From the cell containing the given text, extract its center point as [x, y] coordinate. 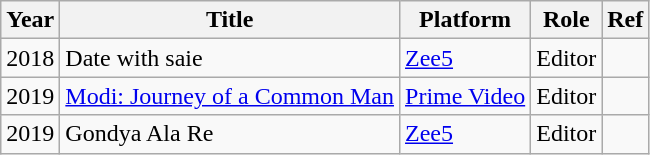
Year [30, 20]
2018 [30, 58]
Platform [466, 20]
Date with saie [230, 58]
Ref [626, 20]
Role [566, 20]
Modi: Journey of a Common Man [230, 96]
Prime Video [466, 96]
Title [230, 20]
Gondya Ala Re [230, 134]
